Capture the cell that displays the provided text and extract its (X, Y) central coordinate. 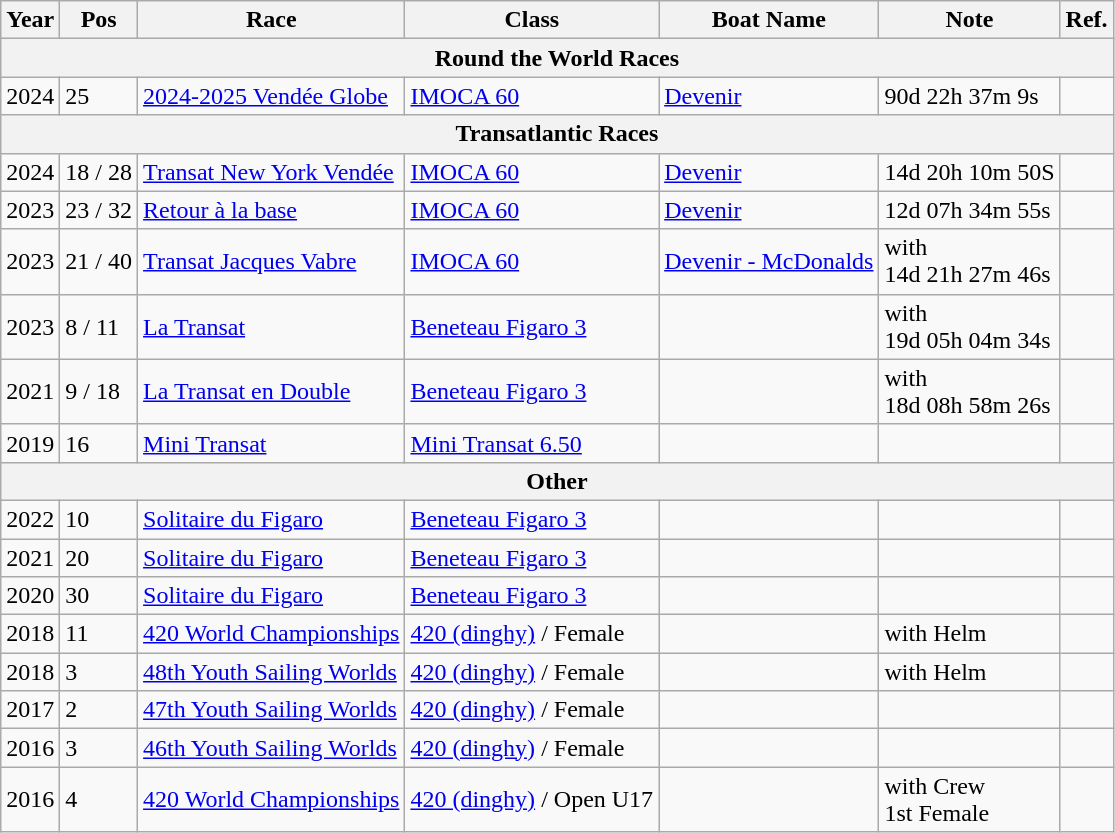
47th Youth Sailing Worlds (272, 710)
Round the World Races (557, 58)
Note (970, 20)
2024-2025 Vendée Globe (272, 96)
30 (99, 596)
21 / 40 (99, 262)
9 / 18 (99, 392)
La Transat en Double (272, 392)
14d 20h 10m 50S (970, 172)
Other (557, 481)
16 (99, 443)
Race (272, 20)
23 / 32 (99, 210)
2022 (30, 519)
Transatlantic Races (557, 134)
25 (99, 96)
Boat Name (769, 20)
2019 (30, 443)
420 (dinghy) / Open U17 (532, 800)
with 14d 21h 27m 46s (970, 262)
4 (99, 800)
10 (99, 519)
Pos (99, 20)
Transat Jacques Vabre (272, 262)
La Transat (272, 326)
Year (30, 20)
2020 (30, 596)
8 / 11 (99, 326)
12d 07h 34m 55s (970, 210)
Transat New York Vendée (272, 172)
Mini Transat (272, 443)
Devenir - McDonalds (769, 262)
Ref. (1086, 20)
with Crew 1st Female (970, 800)
2017 (30, 710)
with 19d 05h 04m 34s (970, 326)
Class (532, 20)
20 (99, 557)
Mini Transat 6.50 (532, 443)
90d 22h 37m 9s (970, 96)
with 18d 08h 58m 26s (970, 392)
11 (99, 634)
2 (99, 710)
48th Youth Sailing Worlds (272, 672)
18 / 28 (99, 172)
46th Youth Sailing Worlds (272, 748)
Retour à la base (272, 210)
